Extract the [X, Y] coordinate from the center of the cell holding the provided text.  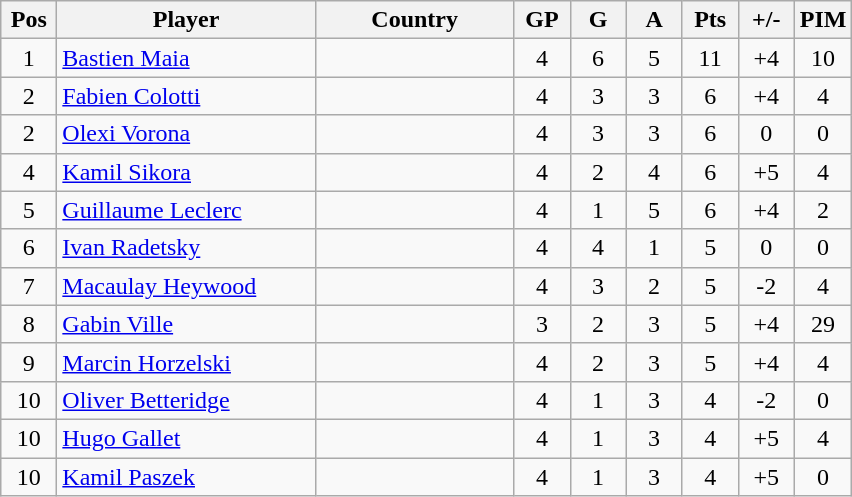
+/- [766, 20]
11 [710, 58]
PIM [823, 20]
Guillaume Leclerc [186, 210]
Ivan Radetsky [186, 248]
29 [823, 324]
7 [29, 286]
Kamil Paszek [186, 477]
Fabien Colotti [186, 96]
Pos [29, 20]
Player [186, 20]
9 [29, 362]
A [654, 20]
Marcin Horzelski [186, 362]
8 [29, 324]
Oliver Betteridge [186, 400]
Olexi Vorona [186, 134]
Bastien Maia [186, 58]
Country [414, 20]
Macaulay Heywood [186, 286]
Gabin Ville [186, 324]
G [598, 20]
Kamil Sikora [186, 172]
Hugo Gallet [186, 438]
GP [542, 20]
Pts [710, 20]
